Search for the cell housing the specified text and yield its (x, y) center coordinate. 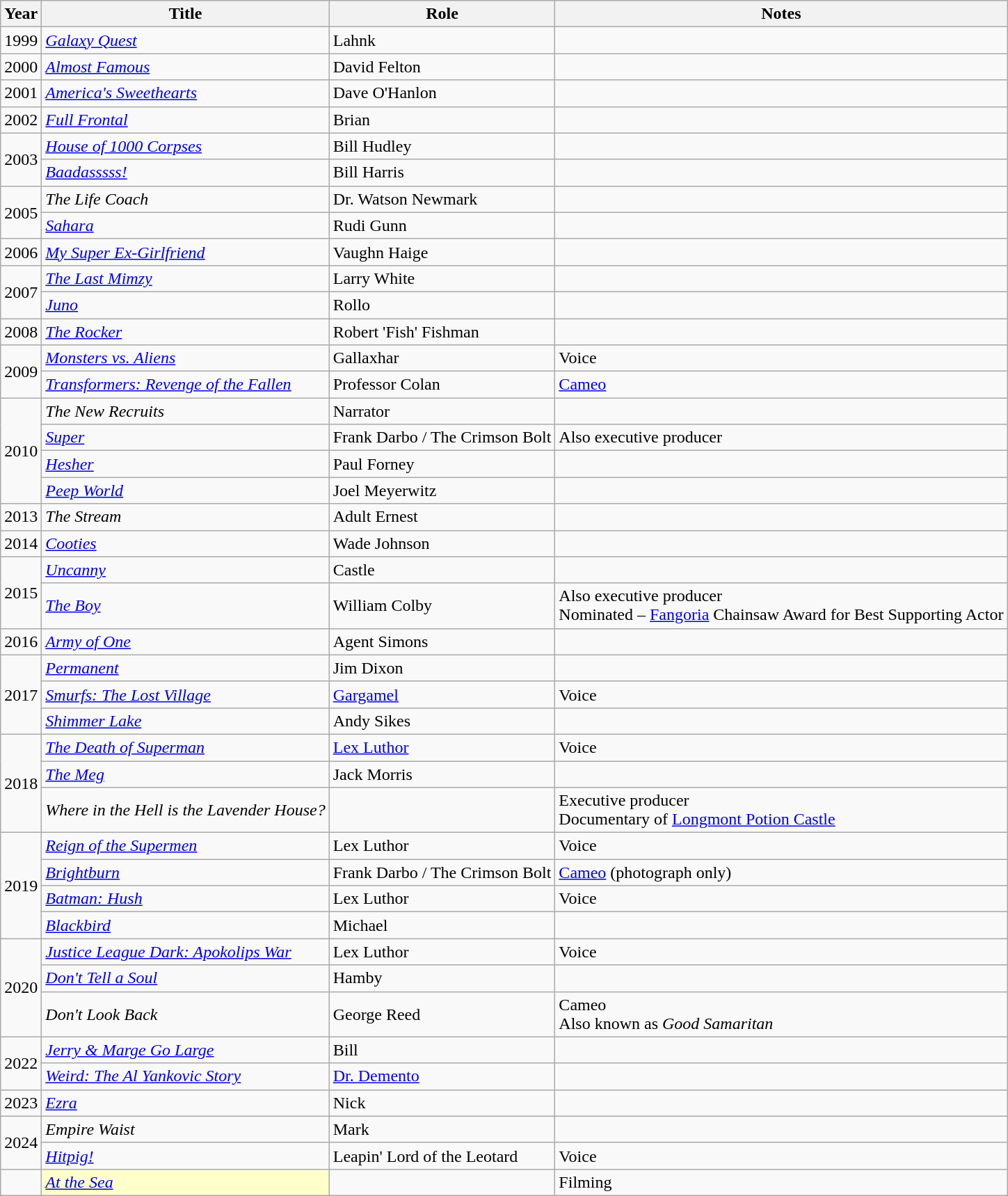
Mark (442, 1129)
George Reed (442, 1014)
2014 (21, 543)
2009 (21, 372)
Gargamel (442, 694)
Army of One (185, 641)
Permanent (185, 668)
Andy Sikes (442, 721)
The Rocker (185, 332)
The Life Coach (185, 199)
The Stream (185, 517)
The New Recruits (185, 411)
The Last Mimzy (185, 278)
Sahara (185, 225)
Rollo (442, 305)
Reign of the Supermen (185, 846)
The Death of Superman (185, 747)
Cooties (185, 543)
Dr. Demento (442, 1076)
Narrator (442, 411)
2023 (21, 1103)
2020 (21, 988)
Blackbird (185, 925)
Shimmer Lake (185, 721)
Brian (442, 120)
2010 (21, 451)
The Meg (185, 774)
Title (185, 14)
Smurfs: The Lost Village (185, 694)
Cameo (781, 385)
Leapin' Lord of the Leotard (442, 1156)
Hamby (442, 978)
Where in the Hell is the Lavender House? (185, 810)
Lahnk (442, 40)
Robert 'Fish' Fishman (442, 332)
Role (442, 14)
Weird: The Al Yankovic Story (185, 1076)
Don't Tell a Soul (185, 978)
Batman: Hush (185, 899)
2024 (21, 1142)
CameoAlso known as Good Samaritan (781, 1014)
Peep World (185, 491)
Almost Famous (185, 67)
Bill (442, 1050)
2002 (21, 120)
Galaxy Quest (185, 40)
2008 (21, 332)
Nick (442, 1103)
Joel Meyerwitz (442, 491)
Paul Forney (442, 464)
2018 (21, 783)
Hesher (185, 464)
David Felton (442, 67)
Professor Colan (442, 385)
Hitpig! (185, 1156)
Dave O'Hanlon (442, 93)
Vaughn Haige (442, 252)
Adult Ernest (442, 517)
Brightburn (185, 872)
Michael (442, 925)
Agent Simons (442, 641)
2007 (21, 292)
2001 (21, 93)
Juno (185, 305)
Executive producerDocumentary of Longmont Potion Castle (781, 810)
Justice League Dark: Apokolips War (185, 952)
Empire Waist (185, 1129)
Super (185, 438)
Full Frontal (185, 120)
Castle (442, 570)
2000 (21, 67)
Also executive producerNominated – Fangoria Chainsaw Award for Best Supporting Actor (781, 605)
2013 (21, 517)
2006 (21, 252)
Larry White (442, 278)
2019 (21, 886)
Cameo (photograph only) (781, 872)
Jerry & Marge Go Large (185, 1050)
House of 1000 Corpses (185, 146)
Jack Morris (442, 774)
My Super Ex-Girlfriend (185, 252)
Filming (781, 1182)
Notes (781, 14)
America's Sweethearts (185, 93)
Baadasssss! (185, 173)
Dr. Watson Newmark (442, 199)
Monsters vs. Aliens (185, 358)
Transformers: Revenge of the Fallen (185, 385)
Wade Johnson (442, 543)
Year (21, 14)
2005 (21, 212)
1999 (21, 40)
Jim Dixon (442, 668)
2017 (21, 694)
Ezra (185, 1103)
2022 (21, 1063)
2003 (21, 159)
William Colby (442, 605)
Gallaxhar (442, 358)
Uncanny (185, 570)
Bill Harris (442, 173)
2016 (21, 641)
Rudi Gunn (442, 225)
At the Sea (185, 1182)
2015 (21, 593)
The Boy (185, 605)
Also executive producer (781, 438)
Don't Look Back (185, 1014)
Bill Hudley (442, 146)
